Locate the cell with the specified text and output its (x, y) center coordinate. 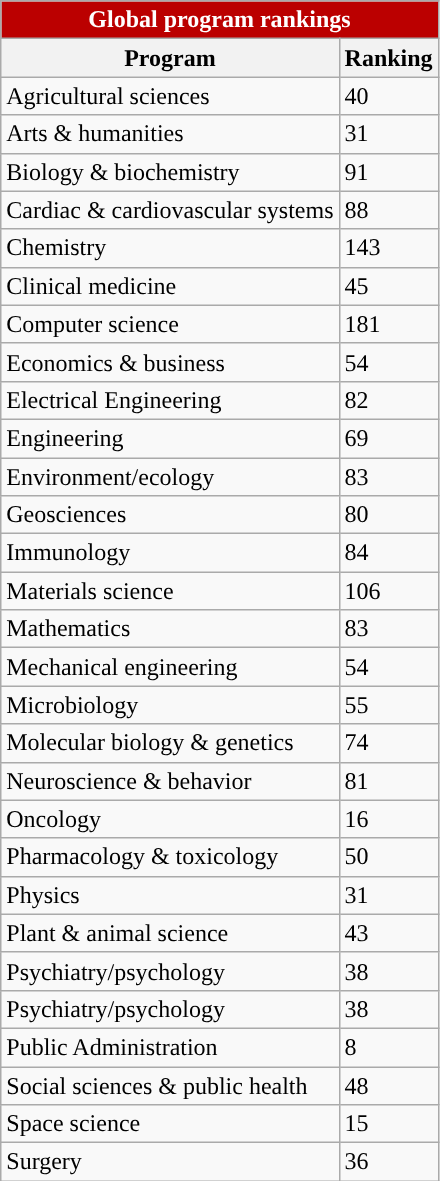
Mechanical engineering (170, 667)
Space science (170, 1124)
Geosciences (170, 515)
Electrical Engineering (170, 400)
91 (388, 172)
Agricultural sciences (170, 96)
Mathematics (170, 629)
Physics (170, 895)
81 (388, 781)
Computer science (170, 324)
55 (388, 705)
Microbiology (170, 705)
48 (388, 1085)
84 (388, 553)
Neuroscience & behavior (170, 781)
Immunology (170, 553)
Plant & animal science (170, 933)
Arts & humanities (170, 134)
Chemistry (170, 248)
43 (388, 933)
16 (388, 819)
Surgery (170, 1162)
Ranking (388, 58)
80 (388, 515)
106 (388, 591)
45 (388, 286)
Oncology (170, 819)
Molecular biology & genetics (170, 743)
Global program rankings (220, 20)
Cardiac & cardiovascular systems (170, 210)
69 (388, 438)
88 (388, 210)
Public Administration (170, 1047)
Clinical medicine (170, 286)
181 (388, 324)
Engineering (170, 438)
Social sciences & public health (170, 1085)
82 (388, 400)
50 (388, 857)
143 (388, 248)
8 (388, 1047)
Pharmacology & toxicology (170, 857)
Program (170, 58)
Economics & business (170, 362)
Materials science (170, 591)
15 (388, 1124)
Environment/ecology (170, 477)
Biology & biochemistry (170, 172)
74 (388, 743)
40 (388, 96)
36 (388, 1162)
